Detect which cell encompasses the target text, then output its [X, Y] center coordinate. 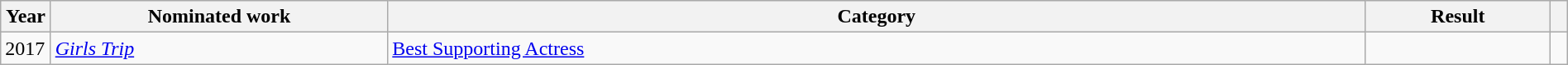
2017 [26, 48]
Result [1458, 17]
Category [877, 17]
Nominated work [219, 17]
Girls Trip [219, 48]
Year [26, 17]
Best Supporting Actress [877, 48]
